Search for the cell housing the specified text and yield its [X, Y] center coordinate. 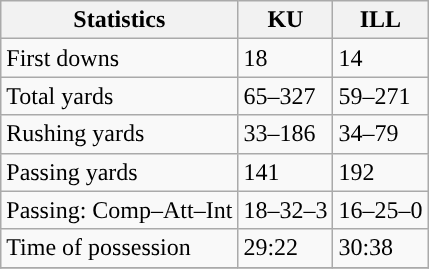
Total yards [120, 96]
KU [286, 20]
ILL [380, 20]
Passing: Comp–Att–Int [120, 210]
192 [380, 172]
30:38 [380, 248]
Rushing yards [120, 134]
59–271 [380, 96]
16–25–0 [380, 210]
18 [286, 58]
First downs [120, 58]
29:22 [286, 248]
65–327 [286, 96]
33–186 [286, 134]
Time of possession [120, 248]
18–32–3 [286, 210]
Passing yards [120, 172]
34–79 [380, 134]
14 [380, 58]
Statistics [120, 20]
141 [286, 172]
